Return the (x, y) coordinate for the center point of the cell that contains the specified text.  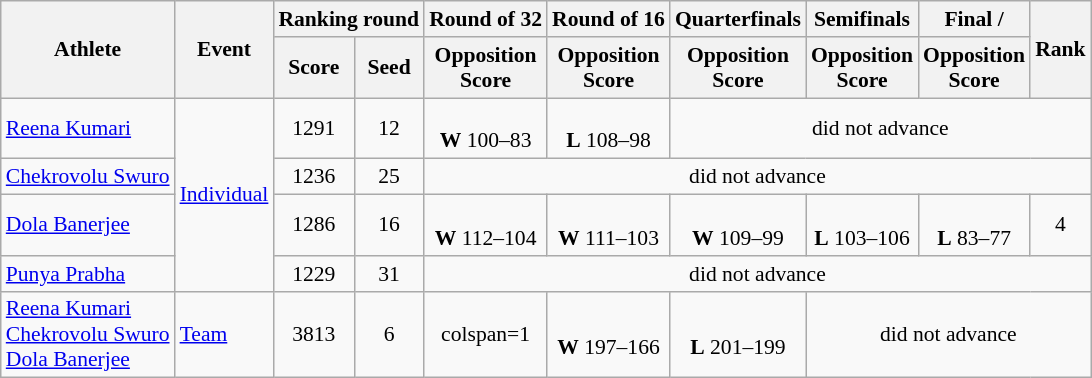
1286 (314, 226)
6 (389, 334)
Chekrovolu Swuro (88, 177)
Quarterfinals (738, 19)
Punya Prabha (88, 274)
W 100–83 (486, 128)
Reena KumariChekrovolu SwuroDola Banerjee (88, 334)
L 83–77 (974, 226)
colspan=1 (486, 334)
L 201–199 (738, 334)
Athlete (88, 50)
Dola Banerjee (88, 226)
W 109–99 (738, 226)
L 108–98 (608, 128)
16 (389, 226)
Individual (224, 195)
1236 (314, 177)
Team (224, 334)
W 112–104 (486, 226)
4 (1060, 226)
3813 (314, 334)
Rank (1060, 50)
Round of 32 (486, 19)
W 197–166 (608, 334)
Final / (974, 19)
1291 (314, 128)
L 103–106 (862, 226)
Semifinals (862, 19)
Score (314, 68)
25 (389, 177)
W 111–103 (608, 226)
12 (389, 128)
Event (224, 50)
31 (389, 274)
1229 (314, 274)
Round of 16 (608, 19)
Ranking round (348, 19)
Reena Kumari (88, 128)
Seed (389, 68)
